From the cell containing the given text, extract its center point as [x, y] coordinate. 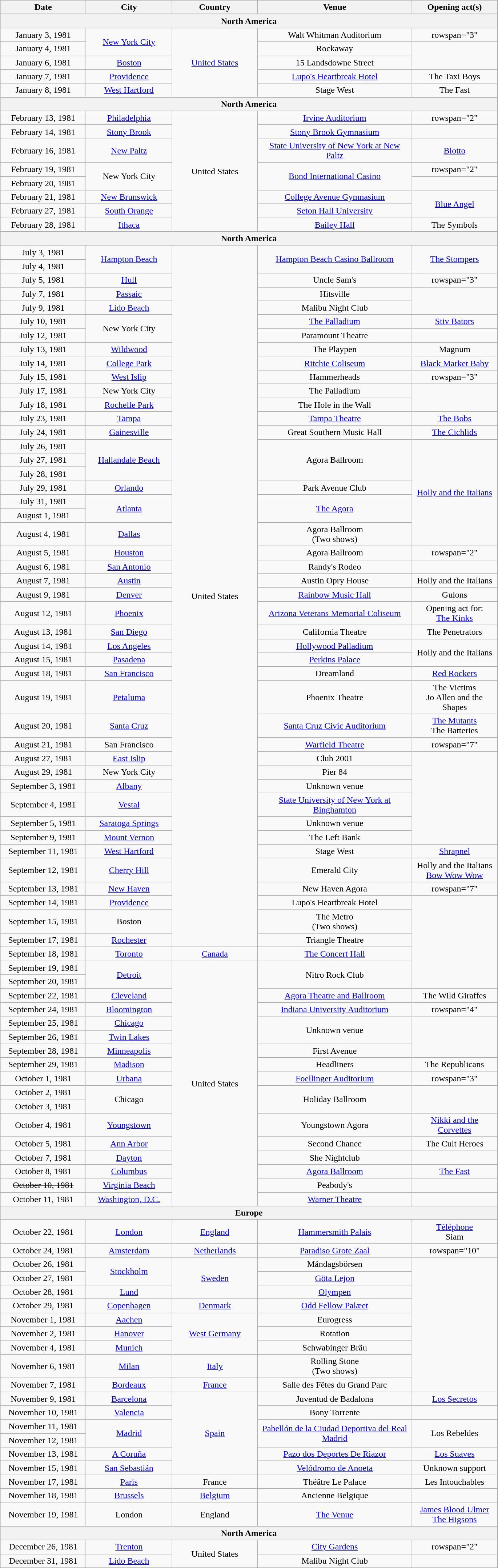
Paris [129, 1482]
September 9, 1981 [43, 837]
She Nightclub [335, 1158]
Ithaca [129, 225]
November 12, 1981 [43, 1440]
State University of New York at Binghamton [335, 805]
January 6, 1981 [43, 63]
Rochelle Park [129, 405]
Detroit [129, 975]
January 8, 1981 [43, 90]
Aachen [129, 1320]
September 24, 1981 [43, 1009]
Madrid [129, 1433]
Denmark [215, 1306]
Austin [129, 580]
February 13, 1981 [43, 118]
Rolling Stone(Two shows) [335, 1366]
The MutantsThe Batteries [454, 726]
Irvine Auditorium [335, 118]
September 3, 1981 [43, 786]
July 15, 1981 [43, 377]
Europe [249, 1213]
July 29, 1981 [43, 488]
Denver [129, 594]
The Symbols [454, 225]
Santa Cruz Civic Auditorium [335, 726]
October 3, 1981 [43, 1106]
July 10, 1981 [43, 322]
November 13, 1981 [43, 1454]
October 11, 1981 [43, 1199]
Ancienne Belgique [335, 1496]
November 1, 1981 [43, 1320]
City Gardens [335, 1547]
California Theatre [335, 632]
Blue Angel [454, 204]
Los Rebeldes [454, 1433]
The Venue [335, 1515]
Austin Opry House [335, 580]
September 12, 1981 [43, 870]
Olympen [335, 1292]
Hanover [129, 1333]
September 19, 1981 [43, 968]
November 18, 1981 [43, 1496]
James Blood UlmerThe Higsons [454, 1515]
September 14, 1981 [43, 902]
Opening act for:The Kinks [454, 613]
August 18, 1981 [43, 674]
Los Angeles [129, 646]
Copenhagen [129, 1306]
Hampton Beach Casino Ballroom [335, 259]
July 18, 1981 [43, 405]
August 12, 1981 [43, 613]
Hampton Beach [129, 259]
College Park [129, 363]
The Republicans [454, 1065]
October 4, 1981 [43, 1125]
Urbana [129, 1078]
The Metro(Two shows) [335, 921]
Canada [215, 954]
December 31, 1981 [43, 1561]
The VictimsJo Allen and the Shapes [454, 697]
October 5, 1981 [43, 1144]
September 22, 1981 [43, 996]
Cleveland [129, 996]
TéléphoneSiam [454, 1232]
February 14, 1981 [43, 132]
September 26, 1981 [43, 1037]
Perkins Palace [335, 660]
Bloomington [129, 1009]
September 13, 1981 [43, 889]
July 13, 1981 [43, 349]
Phoenix [129, 613]
Odd Fellow Palæet [335, 1306]
Wildwood [129, 349]
San Diego [129, 632]
Agora Ballroom(Two shows) [335, 534]
February 27, 1981 [43, 211]
August 20, 1981 [43, 726]
Blotto [454, 151]
October 24, 1981 [43, 1250]
Seton Hall University [335, 211]
Agora Theatre and Ballroom [335, 996]
Phoenix Theatre [335, 697]
August 6, 1981 [43, 567]
Ritchie Coliseum [335, 363]
Gulons [454, 594]
August 5, 1981 [43, 553]
New Brunswick [129, 197]
Pier 84 [335, 772]
The Concert Hall [335, 954]
Emerald City [335, 870]
November 2, 1981 [43, 1333]
Paramount Theatre [335, 335]
July 31, 1981 [43, 502]
Schwabinger Bräu [335, 1347]
15 Landsdowne Street [335, 63]
September 5, 1981 [43, 823]
Tampa Theatre [335, 419]
Club 2001 [335, 758]
Madison [129, 1065]
Twin Lakes [129, 1037]
July 26, 1981 [43, 446]
July 12, 1981 [43, 335]
Albany [129, 786]
Houston [129, 553]
September 28, 1981 [43, 1051]
Los Secretos [454, 1399]
November 10, 1981 [43, 1413]
Spain [215, 1433]
The Bobs [454, 419]
Måndagsbörsen [335, 1264]
New Haven Agora [335, 889]
Passaic [129, 294]
Pazo dos Deportes De Riazor [335, 1454]
Stony Brook [129, 132]
Netherlands [215, 1250]
Country [215, 7]
November 11, 1981 [43, 1427]
November 6, 1981 [43, 1366]
Velódromo de Anoeta [335, 1468]
San Antonio [129, 567]
Shrapnel [454, 851]
Orlando [129, 488]
Juventud de Badalona [335, 1399]
February 21, 1981 [43, 197]
Bony Torrente [335, 1413]
July 3, 1981 [43, 252]
The Penetrators [454, 632]
Nitro Rock Club [335, 975]
Opening act(s) [454, 7]
Munich [129, 1347]
The Wild Giraffes [454, 996]
Sweden [215, 1278]
October 27, 1981 [43, 1278]
Stony Brook Gymnasium [335, 132]
Columbus [129, 1172]
Pasadena [129, 660]
Arizona Veterans Memorial Coliseum [335, 613]
July 9, 1981 [43, 308]
October 26, 1981 [43, 1264]
City [129, 7]
College Avenue Gymnasium [335, 197]
A Coruña [129, 1454]
Milan [129, 1366]
The Cichlids [454, 432]
January 4, 1981 [43, 49]
August 14, 1981 [43, 646]
August 19, 1981 [43, 697]
October 8, 1981 [43, 1172]
West Islip [129, 377]
Amsterdam [129, 1250]
Rotation [335, 1333]
July 5, 1981 [43, 280]
Théâtre Le Palace [335, 1482]
October 1, 1981 [43, 1078]
July 24, 1981 [43, 432]
Les Intouchables [454, 1482]
August 1, 1981 [43, 515]
Eurogress [335, 1320]
The Left Bank [335, 837]
Stiv Bators [454, 322]
The Playpen [335, 349]
September 11, 1981 [43, 851]
The Hole in the Wall [335, 405]
September 20, 1981 [43, 982]
September 29, 1981 [43, 1065]
Valencia [129, 1413]
Holiday Ballroom [335, 1099]
November 7, 1981 [43, 1385]
August 15, 1981 [43, 660]
Peabody's [335, 1185]
Washington, D.C. [129, 1199]
Barcelona [129, 1399]
First Avenue [335, 1051]
Dayton [129, 1158]
The Agora [335, 508]
Youngstown [129, 1125]
Holly and the ItaliansBow Wow Wow [454, 870]
February 20, 1981 [43, 183]
February 19, 1981 [43, 169]
November 15, 1981 [43, 1468]
February 28, 1981 [43, 225]
Virginia Beach [129, 1185]
West Germany [215, 1333]
July 14, 1981 [43, 363]
Uncle Sam's [335, 280]
South Orange [129, 211]
Bordeaux [129, 1385]
Bond International Casino [335, 176]
Göta Lejon [335, 1278]
Randy's Rodeo [335, 567]
Petaluma [129, 697]
October 22, 1981 [43, 1232]
Stockholm [129, 1271]
Los Suaves [454, 1454]
November 17, 1981 [43, 1482]
Warfield Theatre [335, 745]
Philadelphia [129, 118]
Dreamland [335, 674]
July 17, 1981 [43, 391]
Cherry Hill [129, 870]
Triangle Theatre [335, 940]
October 29, 1981 [43, 1306]
August 4, 1981 [43, 534]
San Sebastián [129, 1468]
January 3, 1981 [43, 35]
Minneapolis [129, 1051]
Rainbow Music Hall [335, 594]
December 26, 1981 [43, 1547]
Second Chance [335, 1144]
September 17, 1981 [43, 940]
East Islip [129, 758]
Paradiso Grote Zaal [335, 1250]
Pabellón de la Ciudad Deportiva del Real Madrid [335, 1433]
Belgium [215, 1496]
Hollywood Palladium [335, 646]
Warner Theatre [335, 1199]
Indiana University Auditorium [335, 1009]
August 7, 1981 [43, 580]
July 4, 1981 [43, 266]
Dallas [129, 534]
The Stompers [454, 259]
October 2, 1981 [43, 1092]
August 29, 1981 [43, 772]
Toronto [129, 954]
New Haven [129, 889]
Foellinger Auditorium [335, 1078]
Salle des Fêtes du Grand Parc [335, 1385]
Bailey Hall [335, 225]
Saratoga Springs [129, 823]
February 16, 1981 [43, 151]
Venue [335, 7]
New Paltz [129, 151]
August 27, 1981 [43, 758]
Youngstown Agora [335, 1125]
Walt Whitman Auditorium [335, 35]
Ann Arbor [129, 1144]
Date [43, 7]
Vestal [129, 805]
Brussels [129, 1496]
Hammerheads [335, 377]
July 23, 1981 [43, 419]
The Cult Heroes [454, 1144]
Lund [129, 1292]
August 13, 1981 [43, 632]
Trenton [129, 1547]
September 4, 1981 [43, 805]
September 25, 1981 [43, 1023]
January 7, 1981 [43, 76]
Hull [129, 280]
State University of New York at New Paltz [335, 151]
Nikki and the Corvettes [454, 1125]
November 9, 1981 [43, 1399]
July 7, 1981 [43, 294]
Park Avenue Club [335, 488]
Magnum [454, 349]
October 28, 1981 [43, 1292]
Atlanta [129, 508]
November 19, 1981 [43, 1515]
Unknown support [454, 1468]
September 18, 1981 [43, 954]
Gainesville [129, 432]
July 28, 1981 [43, 474]
Hitsville [335, 294]
September 15, 1981 [43, 921]
rowspan="10" [454, 1250]
Hammersmith Palais [335, 1232]
Red Rockers [454, 674]
Hallandale Beach [129, 460]
The Taxi Boys [454, 76]
Mount Vernon [129, 837]
Headliners [335, 1065]
August 9, 1981 [43, 594]
October 10, 1981 [43, 1185]
Rochester [129, 940]
Great Southern Music Hall [335, 432]
November 4, 1981 [43, 1347]
July 27, 1981 [43, 460]
Black Market Baby [454, 363]
rowspan="4" [454, 1009]
Santa Cruz [129, 726]
October 7, 1981 [43, 1158]
Rockaway [335, 49]
Tampa [129, 419]
Italy [215, 1366]
August 21, 1981 [43, 745]
